Scan for the cell matching the given text and deliver its [X, Y] coordinate at center. 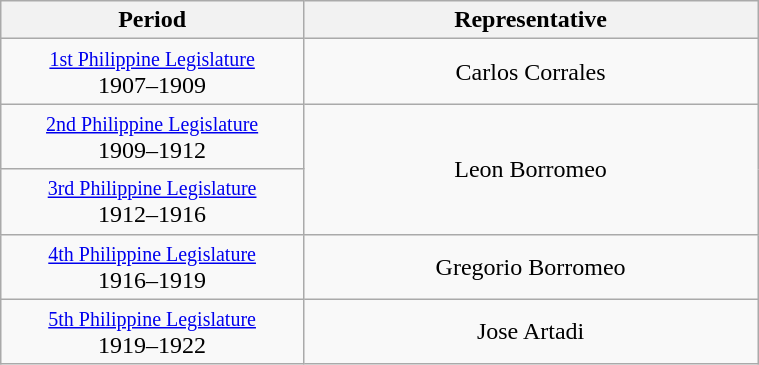
Period [152, 20]
Representative [530, 20]
Jose Artadi [530, 332]
Carlos Corrales [530, 72]
4th Philippine Legislature1916–1919 [152, 266]
Leon Borromeo [530, 169]
Gregorio Borromeo [530, 266]
1st Philippine Legislature1907–1909 [152, 72]
2nd Philippine Legislature1909–1912 [152, 136]
5th Philippine Legislature1919–1922 [152, 332]
3rd Philippine Legislature1912–1916 [152, 202]
